Return [x, y] of the center of cell containing provided text 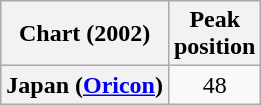
Peakposition [214, 34]
48 [214, 85]
Chart (2002) [85, 34]
Japan (Oricon) [85, 85]
